Find where the given text appears and provide that cell's center as [X, Y] coordinate. 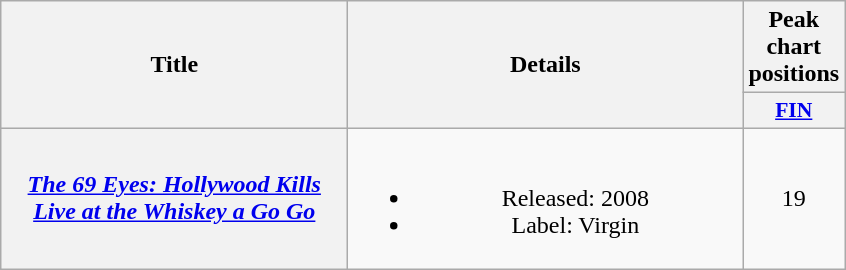
FIN [794, 111]
19 [794, 198]
Released: 2008Label: Virgin [546, 198]
The 69 Eyes: Hollywood KillsLive at the Whiskey a Go Go [174, 198]
Details [546, 65]
Peak chart positions [794, 47]
Title [174, 65]
